Return [X, Y] of the center of cell containing provided text 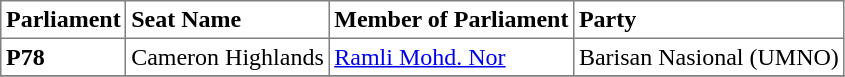
Party [709, 20]
Seat Name [228, 20]
Ramli Mohd. Nor [452, 57]
P78 [64, 57]
Parliament [64, 20]
Barisan Nasional (UMNO) [709, 57]
Member of Parliament [452, 20]
Cameron Highlands [228, 57]
